Output the [x, y] coordinate of the center of the cell containing the given text.  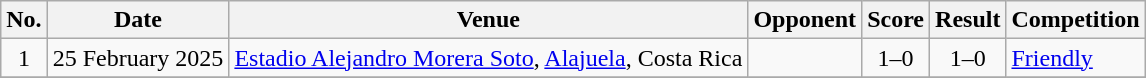
Venue [488, 20]
25 February 2025 [138, 58]
Competition [1076, 20]
No. [24, 20]
Result [968, 20]
Estadio Alejandro Morera Soto, Alajuela, Costa Rica [488, 58]
Friendly [1076, 58]
Opponent [805, 20]
1 [24, 58]
Date [138, 20]
Score [896, 20]
